Extract the (x, y) coordinate from the center of the cell holding the provided text.  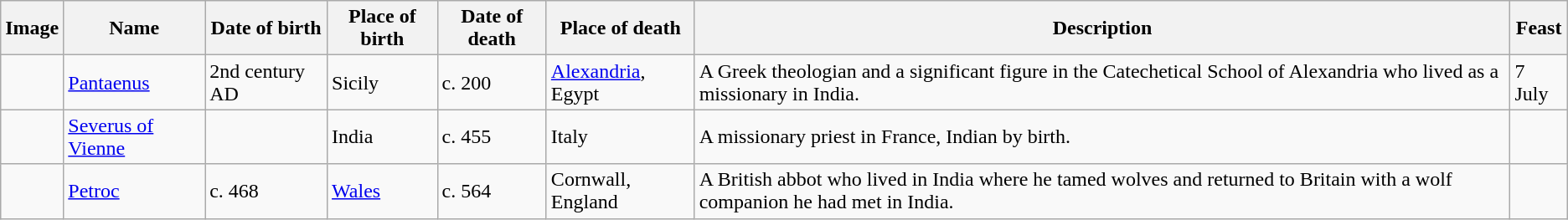
Cornwall, England (620, 191)
Pantaenus (134, 82)
c. 468 (266, 191)
Alexandria, Egypt (620, 82)
India (382, 137)
c. 455 (492, 137)
Wales (382, 191)
Image (32, 28)
Sicily (382, 82)
A missionary priest in France, Indian by birth. (1102, 137)
Description (1102, 28)
2nd century AD (266, 82)
A British abbot who lived in India where he tamed wolves and returned to Britain with a wolf companion he had met in India. (1102, 191)
Feast (1539, 28)
Date of birth (266, 28)
Italy (620, 137)
Name (134, 28)
c. 200 (492, 82)
Date of death (492, 28)
7 July (1539, 82)
Severus of Vienne (134, 137)
Petroc (134, 191)
A Greek theologian and a significant figure in the Catechetical School of Alexandria who lived as a missionary in India. (1102, 82)
c. 564 (492, 191)
Place of birth (382, 28)
Place of death (620, 28)
